For the text-containing cell, return its midpoint in [X, Y] coordinate format. 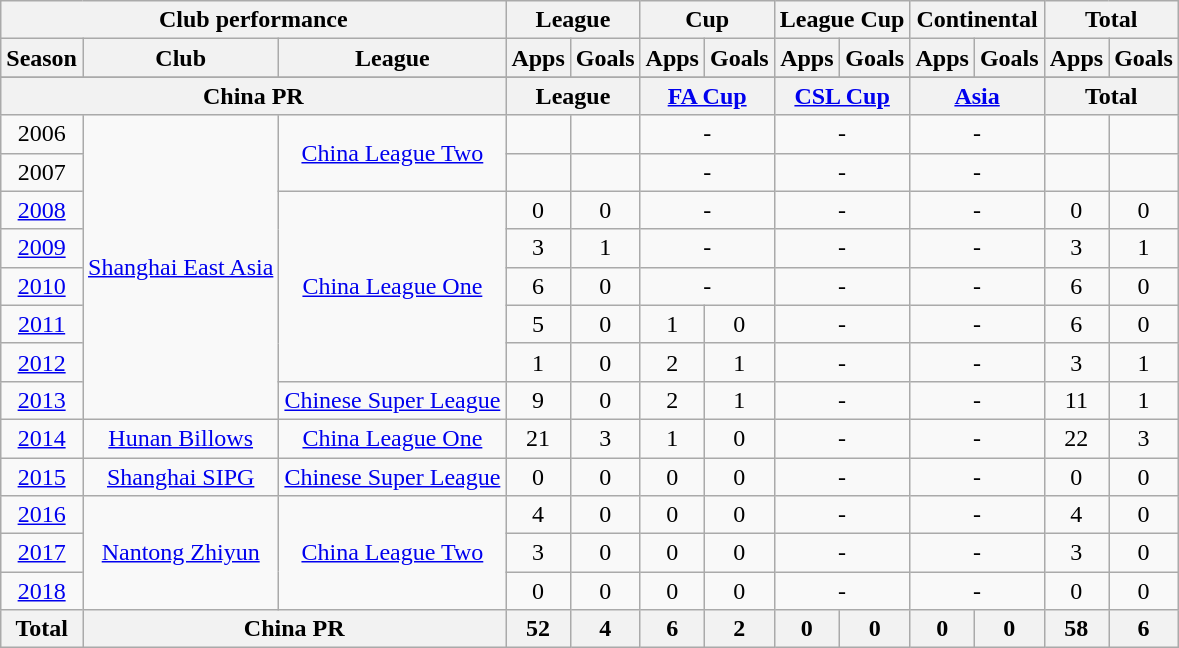
2007 [42, 172]
2010 [42, 286]
2014 [42, 438]
Club performance [254, 20]
Club [180, 58]
Shanghai SIPG [180, 477]
2015 [42, 477]
2016 [42, 515]
Season [42, 58]
22 [1076, 438]
League Cup [842, 20]
2008 [42, 210]
Continental [977, 20]
CSL Cup [842, 96]
FA Cup [707, 96]
Cup [707, 20]
2012 [42, 362]
2018 [42, 591]
Hunan Billows [180, 438]
21 [538, 438]
2013 [42, 400]
2009 [42, 248]
Shanghai East Asia [180, 267]
2017 [42, 553]
Nantong Zhiyun [180, 553]
52 [538, 629]
2006 [42, 134]
2011 [42, 324]
58 [1076, 629]
11 [1076, 400]
9 [538, 400]
5 [538, 324]
Asia [977, 96]
